Locate the cell with the specified text and output its (X, Y) center coordinate. 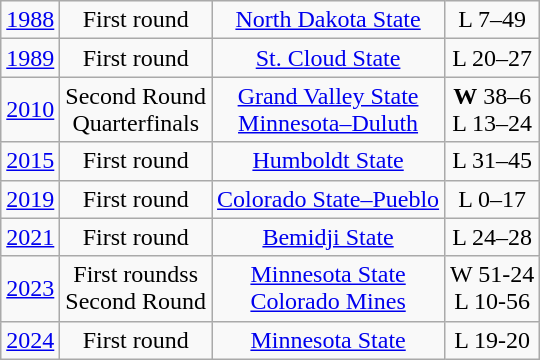
L 0–17 (492, 199)
W 38–6L 13–24 (492, 110)
2021 (30, 237)
L 19-20 (492, 340)
1989 (30, 58)
First roundssSecond Round (136, 288)
L 20–27 (492, 58)
North Dakota State (328, 20)
Minnesota StateColorado Mines (328, 288)
Grand Valley StateMinnesota–Duluth (328, 110)
Second RoundQuarterfinals (136, 110)
2023 (30, 288)
W 51-24L 10-56 (492, 288)
2015 (30, 161)
Bemidji State (328, 237)
2024 (30, 340)
1988 (30, 20)
Humboldt State (328, 161)
2010 (30, 110)
Minnesota State (328, 340)
Colorado State–Pueblo (328, 199)
L 31–45 (492, 161)
2019 (30, 199)
L 24–28 (492, 237)
St. Cloud State (328, 58)
L 7–49 (492, 20)
